Identify which cell holds the provided text, then report its (x, y) central coordinate. 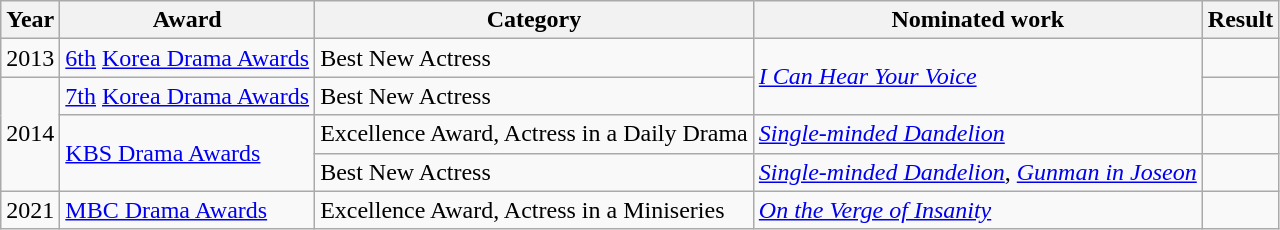
6th Korea Drama Awards (188, 58)
Nominated work (978, 20)
I Can Hear Your Voice (978, 77)
7th Korea Drama Awards (188, 96)
Single-minded Dandelion (978, 134)
On the Verge of Insanity (978, 210)
2021 (30, 210)
2013 (30, 58)
Result (1240, 20)
Category (534, 20)
KBS Drama Awards (188, 153)
Award (188, 20)
Single-minded Dandelion, Gunman in Joseon (978, 172)
Excellence Award, Actress in a Miniseries (534, 210)
2014 (30, 134)
Excellence Award, Actress in a Daily Drama (534, 134)
MBC Drama Awards (188, 210)
Year (30, 20)
